For the text-containing cell, return its midpoint in [x, y] coordinate format. 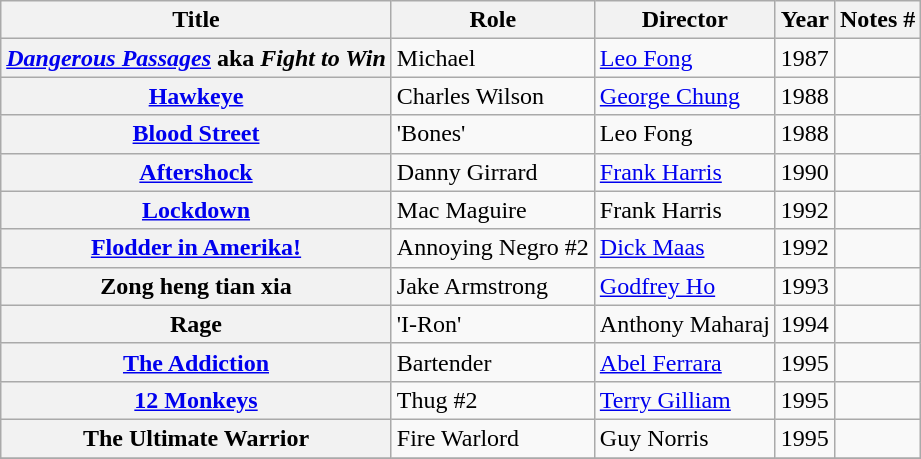
12 Monkeys [196, 400]
Thug #2 [492, 400]
Dangerous Passages aka Fight to Win [196, 58]
Charles Wilson [492, 96]
1993 [804, 286]
Jake Armstrong [492, 286]
Notes # [877, 20]
Lockdown [196, 210]
Michael [492, 58]
'Bones' [492, 134]
Guy Norris [684, 438]
Annoying Negro #2 [492, 248]
1994 [804, 324]
1990 [804, 172]
Aftershock [196, 172]
Zong heng tian xia [196, 286]
George Chung [684, 96]
Dick Maas [684, 248]
Fire Warlord [492, 438]
Blood Street [196, 134]
Bartender [492, 362]
Title [196, 20]
Mac Maguire [492, 210]
Flodder in Amerika! [196, 248]
Hawkeye [196, 96]
Abel Ferrara [684, 362]
The Ultimate Warrior [196, 438]
The Addiction [196, 362]
Role [492, 20]
Year [804, 20]
Danny Girrard [492, 172]
Rage [196, 324]
Anthony Maharaj [684, 324]
Director [684, 20]
Godfrey Ho [684, 286]
1987 [804, 58]
'I-Ron' [492, 324]
Terry Gilliam [684, 400]
